Return the (x, y) coordinate for the center point of the cell that contains the specified text.  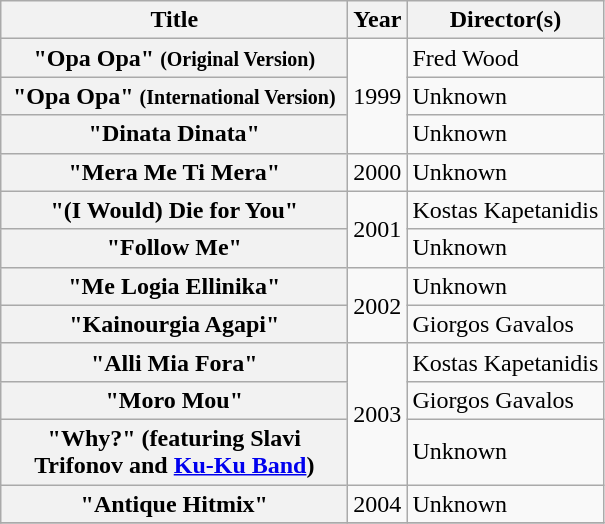
"Me Logia Ellinika" (174, 286)
2001 (378, 229)
"Kainourgia Agapi" (174, 324)
2004 (378, 503)
"Opa Opa" (International Version) (174, 96)
Title (174, 20)
"Opa Opa" (Original Version) (174, 58)
"Moro Mou" (174, 400)
"Antique Hitmix" (174, 503)
"(I Would) Die for You" (174, 210)
"Why?" (featuring Slavi Trifonov and Ku-Ku Band) (174, 452)
Fred Wood (506, 58)
Director(s) (506, 20)
Year (378, 20)
"Mera Me Ti Mera" (174, 172)
"Follow Me" (174, 248)
"Dinata Dinata" (174, 134)
2002 (378, 305)
1999 (378, 96)
2000 (378, 172)
"Alli Mia Fora" (174, 362)
2003 (378, 414)
